Provide the [x, y] coordinate of the cell's center where the given text is located.  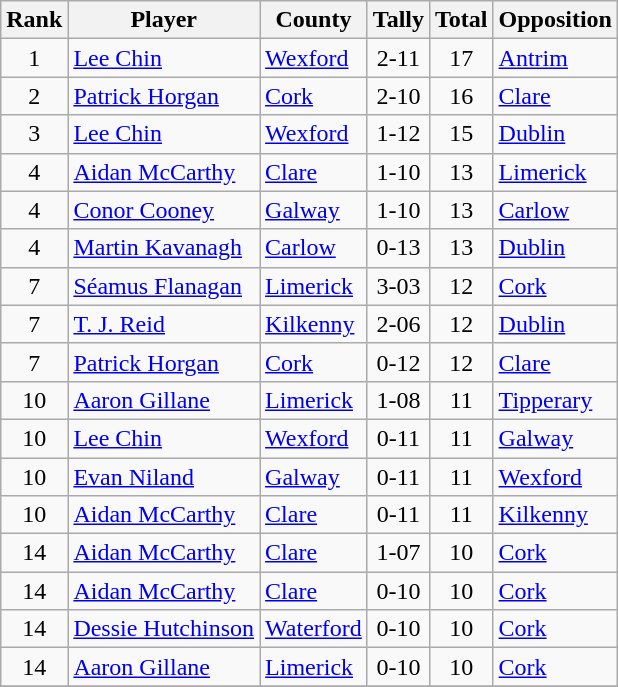
0-12 [398, 362]
17 [462, 58]
Opposition [555, 20]
Rank [34, 20]
2-06 [398, 324]
15 [462, 134]
2-11 [398, 58]
Waterford [314, 629]
Conor Cooney [164, 210]
1-12 [398, 134]
1-08 [398, 400]
Martin Kavanagh [164, 248]
2 [34, 96]
Player [164, 20]
Tipperary [555, 400]
Total [462, 20]
1-07 [398, 553]
Tally [398, 20]
Evan Niland [164, 477]
Antrim [555, 58]
0-13 [398, 248]
1 [34, 58]
16 [462, 96]
Dessie Hutchinson [164, 629]
3-03 [398, 286]
3 [34, 134]
2-10 [398, 96]
County [314, 20]
Séamus Flanagan [164, 286]
T. J. Reid [164, 324]
